For the text-containing cell, return its midpoint in (X, Y) coordinate format. 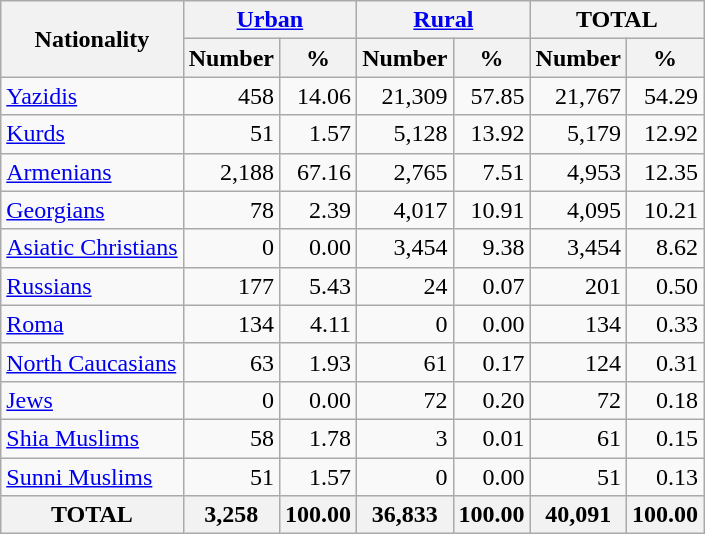
0.07 (492, 286)
21,767 (578, 96)
4,017 (405, 210)
1.78 (318, 438)
Shia Muslims (92, 438)
Urban (270, 20)
0.31 (664, 362)
Armenians (92, 172)
177 (231, 286)
40,091 (578, 515)
Nationality (92, 39)
North Caucasians (92, 362)
58 (231, 438)
10.91 (492, 210)
201 (578, 286)
3,258 (231, 515)
Asiatic Christians (92, 248)
2.39 (318, 210)
5,179 (578, 134)
Kurds (92, 134)
0.17 (492, 362)
0.18 (664, 400)
458 (231, 96)
2,765 (405, 172)
12.35 (664, 172)
57.85 (492, 96)
4,095 (578, 210)
0.20 (492, 400)
12.92 (664, 134)
4.11 (318, 324)
78 (231, 210)
63 (231, 362)
54.29 (664, 96)
0.01 (492, 438)
4,953 (578, 172)
Georgians (92, 210)
5.43 (318, 286)
8.62 (664, 248)
3 (405, 438)
13.92 (492, 134)
36,833 (405, 515)
Jews (92, 400)
0.33 (664, 324)
Russians (92, 286)
Rural (444, 20)
67.16 (318, 172)
Roma (92, 324)
14.06 (318, 96)
10.21 (664, 210)
2,188 (231, 172)
9.38 (492, 248)
0.15 (664, 438)
21,309 (405, 96)
0.13 (664, 477)
Sunni Muslims (92, 477)
24 (405, 286)
Yazidis (92, 96)
124 (578, 362)
5,128 (405, 134)
7.51 (492, 172)
0.50 (664, 286)
1.93 (318, 362)
